From the cell containing the given text, extract its center point as [x, y] coordinate. 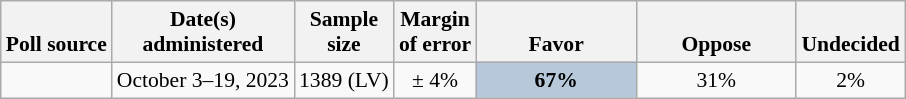
Date(s)administered [203, 32]
Samplesize [344, 32]
Oppose [716, 32]
Poll source [56, 32]
Favor [556, 32]
67% [556, 80]
2% [850, 80]
± 4% [435, 80]
31% [716, 80]
1389 (LV) [344, 80]
Marginof error [435, 32]
Undecided [850, 32]
October 3–19, 2023 [203, 80]
